Extract the [x, y] coordinate from the center of the cell holding the provided text.  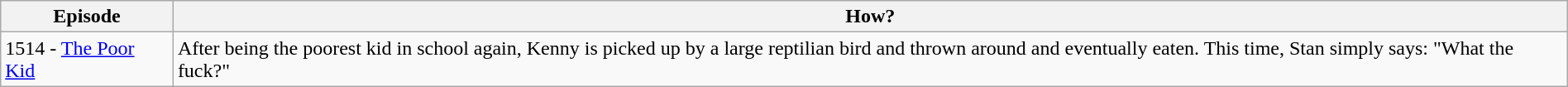
Episode [88, 17]
How? [870, 17]
1514 - The Poor Kid [88, 60]
